Extract the (X, Y) coordinate from the center of the cell holding the provided text.  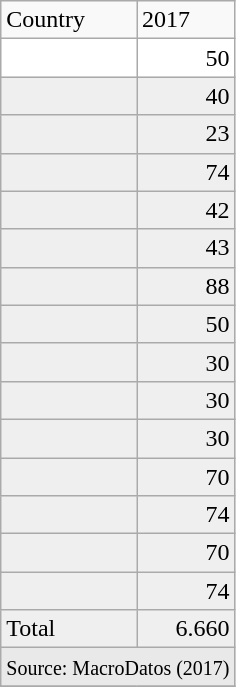
88 (186, 286)
6.660 (186, 629)
42 (186, 210)
Country (69, 20)
Total (69, 629)
Source: MacroDatos (2017) (118, 667)
23 (186, 134)
2017 (186, 20)
43 (186, 248)
40 (186, 96)
